Provide the [X, Y] coordinate of the cell's center where the given text is located.  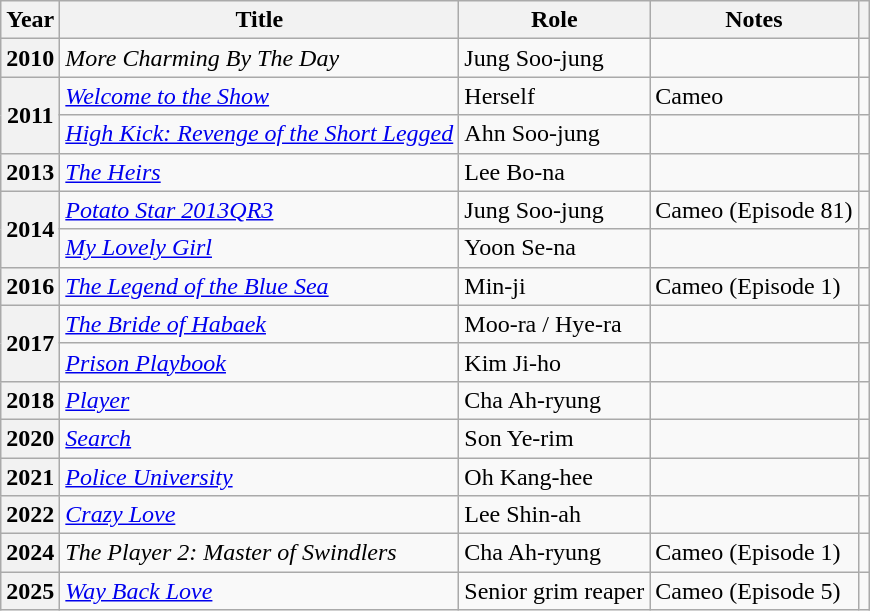
Cameo (Episode 81) [754, 210]
2021 [30, 477]
2022 [30, 515]
Oh Kang-hee [554, 477]
Search [260, 438]
Yoon Se-na [554, 248]
Moo-ra / Hye-ra [554, 324]
2013 [30, 172]
2018 [30, 400]
2011 [30, 115]
Lee Shin-ah [554, 515]
Welcome to the Show [260, 96]
Son Ye-rim [554, 438]
Role [554, 20]
Notes [754, 20]
Cameo (Episode 5) [754, 591]
2025 [30, 591]
Crazy Love [260, 515]
Police University [260, 477]
Kim Ji-ho [554, 362]
The Legend of the Blue Sea [260, 286]
More Charming By The Day [260, 58]
Min-ji [554, 286]
2020 [30, 438]
2024 [30, 553]
Prison Playbook [260, 362]
2016 [30, 286]
Way Back Love [260, 591]
2010 [30, 58]
Senior grim reaper [554, 591]
The Bride of Habaek [260, 324]
Potato Star 2013QR3 [260, 210]
Cameo [754, 96]
Ahn Soo-jung [554, 134]
2014 [30, 229]
High Kick: Revenge of the Short Legged [260, 134]
2017 [30, 343]
My Lovely Girl [260, 248]
Year [30, 20]
Title [260, 20]
Lee Bo-na [554, 172]
Player [260, 400]
The Player 2: Master of Swindlers [260, 553]
The Heirs [260, 172]
Herself [554, 96]
